Output the [X, Y] coordinate of the center of the cell containing the given text.  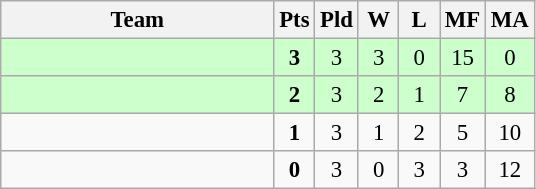
MA [510, 20]
12 [510, 170]
W [378, 20]
10 [510, 133]
MF [463, 20]
Team [138, 20]
8 [510, 95]
Pts [294, 20]
Pld [337, 20]
L [420, 20]
7 [463, 95]
5 [463, 133]
15 [463, 58]
